Provide the (x, y) coordinate of the cell's center where the given text is located.  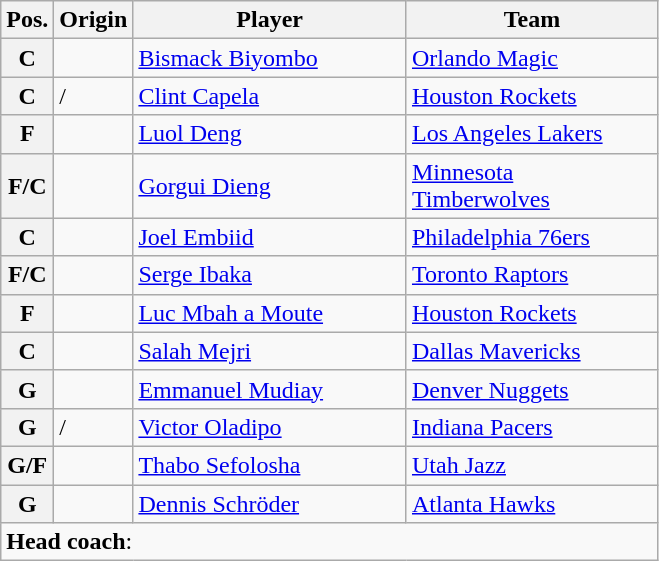
Indiana Pacers (532, 427)
Salah Mejri (270, 351)
Utah Jazz (532, 465)
G/F (28, 465)
Los Angeles Lakers (532, 134)
Victor Oladipo (270, 427)
Orlando Magic (532, 58)
Minnesota Timberwolves (532, 186)
Joel Embiid (270, 237)
Denver Nuggets (532, 389)
Dallas Mavericks (532, 351)
Team (532, 20)
Clint Capela (270, 96)
Emmanuel Mudiay (270, 389)
Origin (94, 20)
Dennis Schröder (270, 503)
Player (270, 20)
Bismack Biyombo (270, 58)
Serge Ibaka (270, 275)
Gorgui Dieng (270, 186)
Atlanta Hawks (532, 503)
Toronto Raptors (532, 275)
Pos. (28, 20)
Head coach: (330, 542)
Luc Mbah a Moute (270, 313)
Philadelphia 76ers (532, 237)
Luol Deng (270, 134)
Thabo Sefolosha (270, 465)
